Search for the cell housing the specified text and yield its (X, Y) center coordinate. 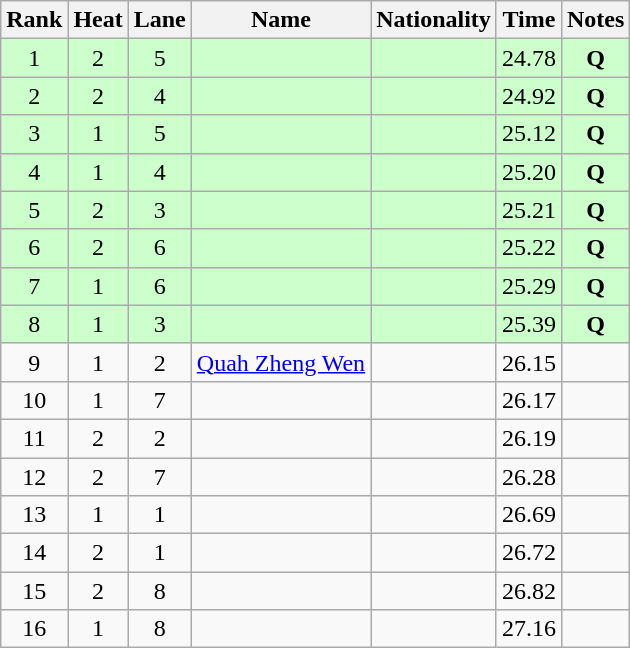
Heat (98, 20)
14 (34, 553)
12 (34, 477)
26.69 (528, 515)
Name (280, 20)
24.92 (528, 96)
25.20 (528, 172)
27.16 (528, 629)
25.12 (528, 134)
15 (34, 591)
26.15 (528, 362)
11 (34, 438)
Time (528, 20)
Lane (160, 20)
Nationality (434, 20)
16 (34, 629)
25.22 (528, 248)
13 (34, 515)
25.39 (528, 324)
24.78 (528, 58)
26.17 (528, 400)
Rank (34, 20)
26.19 (528, 438)
Quah Zheng Wen (280, 362)
10 (34, 400)
9 (34, 362)
25.29 (528, 286)
26.28 (528, 477)
26.72 (528, 553)
25.21 (528, 210)
Notes (595, 20)
26.82 (528, 591)
